From the cell containing the given text, extract its center point as [X, Y] coordinate. 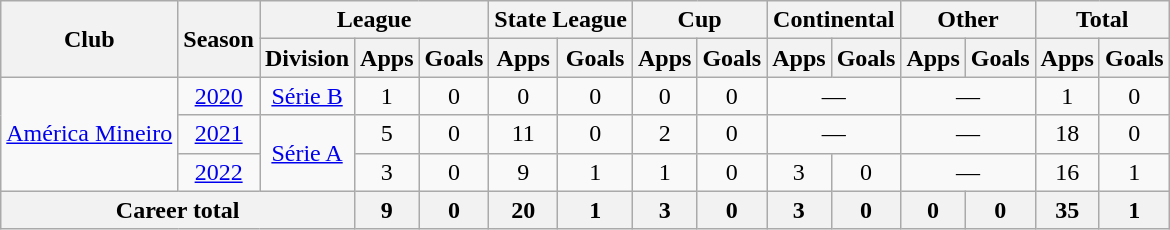
2022 [219, 172]
35 [1067, 210]
Total [1102, 20]
11 [524, 134]
2021 [219, 134]
América Mineiro [90, 134]
2 [664, 134]
Division [308, 58]
State League [561, 20]
Season [219, 39]
2020 [219, 96]
16 [1067, 172]
Série B [308, 96]
20 [524, 210]
5 [387, 134]
18 [1067, 134]
Série A [308, 153]
Continental [834, 20]
Club [90, 39]
Other [968, 20]
Cup [699, 20]
League [374, 20]
Career total [178, 210]
